Output the [X, Y] coordinate of the center of the cell containing the given text.  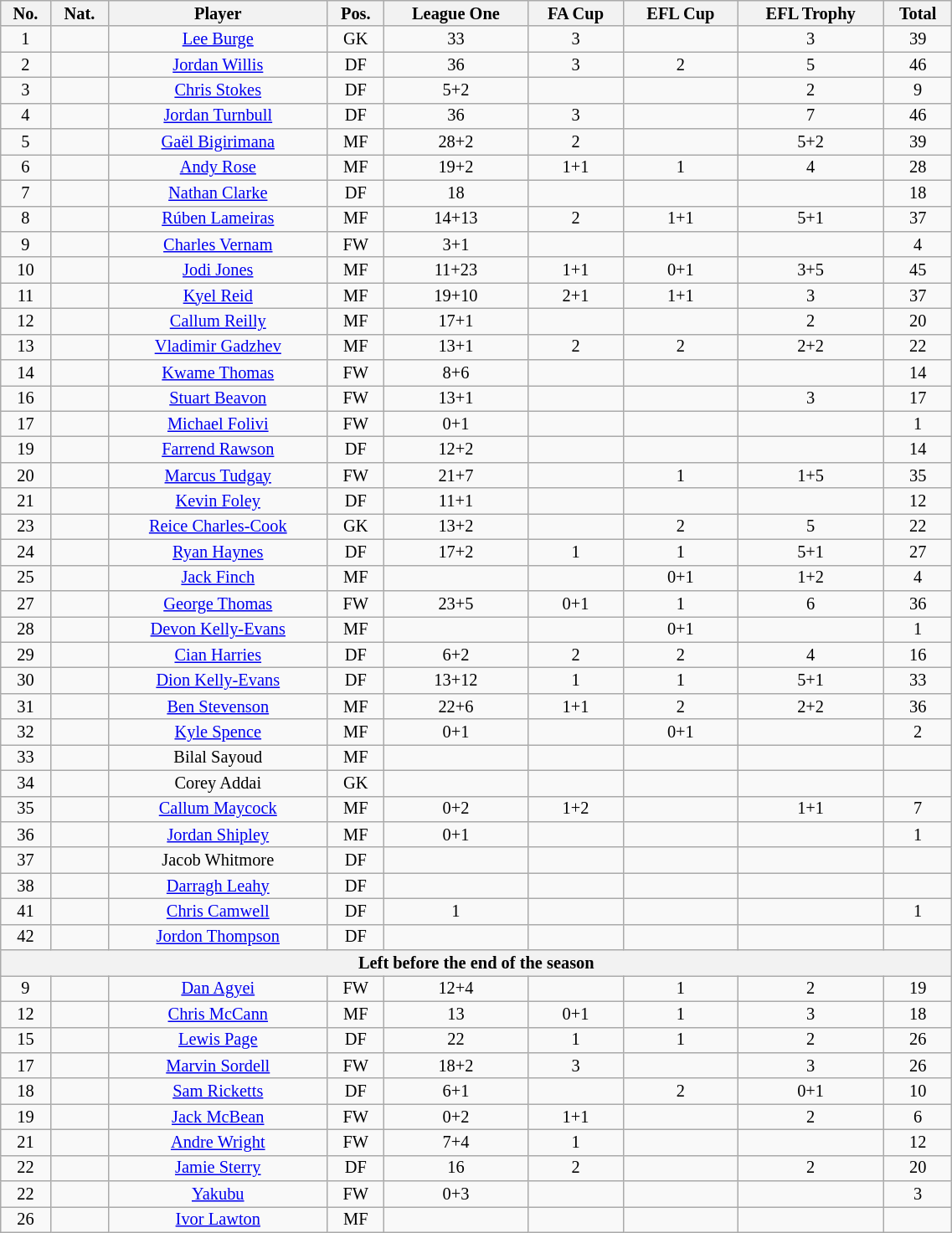
Lewis Page [218, 1040]
Left before the end of the season [476, 963]
Bilal Sayoud [218, 757]
Jordon Thompson [218, 938]
19+2 [455, 167]
13+2 [455, 526]
Darragh Leahy [218, 886]
1+5 [810, 475]
Andre Wright [218, 1142]
24 [25, 552]
8 [25, 219]
12+2 [455, 450]
11 [25, 296]
31 [25, 706]
34 [25, 783]
Pos. [356, 13]
Jamie Sterry [218, 1169]
Jodi Jones [218, 270]
3+1 [455, 244]
42 [25, 938]
Sam Ricketts [218, 1092]
8+6 [455, 373]
2+1 [576, 296]
Lee Burge [218, 39]
FA Cup [576, 13]
25 [25, 578]
Nat. [80, 13]
23 [25, 526]
Marvin Sordell [218, 1065]
15 [25, 1040]
18+2 [455, 1065]
Kevin Foley [218, 501]
Jack Finch [218, 578]
Nathan Clarke [218, 193]
Kyle Spence [218, 732]
Stuart Beavon [218, 398]
Jack McBean [218, 1117]
No. [25, 13]
Jordan Willis [218, 65]
Jordan Turnbull [218, 116]
14+13 [455, 219]
Chris Camwell [218, 911]
11+1 [455, 501]
30 [25, 680]
Charles Vernam [218, 244]
Jacob Whitmore [218, 861]
Cian Harries [218, 655]
EFL Trophy [810, 13]
17+1 [455, 321]
Jordan Shipley [218, 834]
Callum Maycock [218, 809]
45 [918, 270]
Player [218, 13]
Vladimir Gadzhev [218, 347]
EFL Cup [681, 13]
29 [25, 655]
28+2 [455, 142]
23+5 [455, 603]
Rúben Lameiras [218, 219]
Kwame Thomas [218, 373]
3+5 [810, 270]
Chris McCann [218, 1015]
Corey Addai [218, 783]
Gaël Bigirimana [218, 142]
Ben Stevenson [218, 706]
Callum Reilly [218, 321]
League One [455, 13]
Total [918, 13]
Andy Rose [218, 167]
6+2 [455, 655]
Ryan Haynes [218, 552]
6+1 [455, 1092]
12+4 [455, 988]
19+10 [455, 296]
Kyel Reid [218, 296]
Devon Kelly-Evans [218, 629]
13+12 [455, 680]
Ivor Lawton [218, 1219]
38 [25, 886]
41 [25, 911]
7+4 [455, 1142]
22+6 [455, 706]
Dan Agyei [218, 988]
Michael Folivi [218, 424]
Dion Kelly-Evans [218, 680]
George Thomas [218, 603]
21+7 [455, 475]
Marcus Tudgay [218, 475]
11+23 [455, 270]
17+2 [455, 552]
Reice Charles-Cook [218, 526]
Yakubu [218, 1194]
0+3 [455, 1194]
Chris Stokes [218, 90]
32 [25, 732]
Farrend Rawson [218, 450]
